Scan for the cell matching the given text and deliver its (X, Y) coordinate at center. 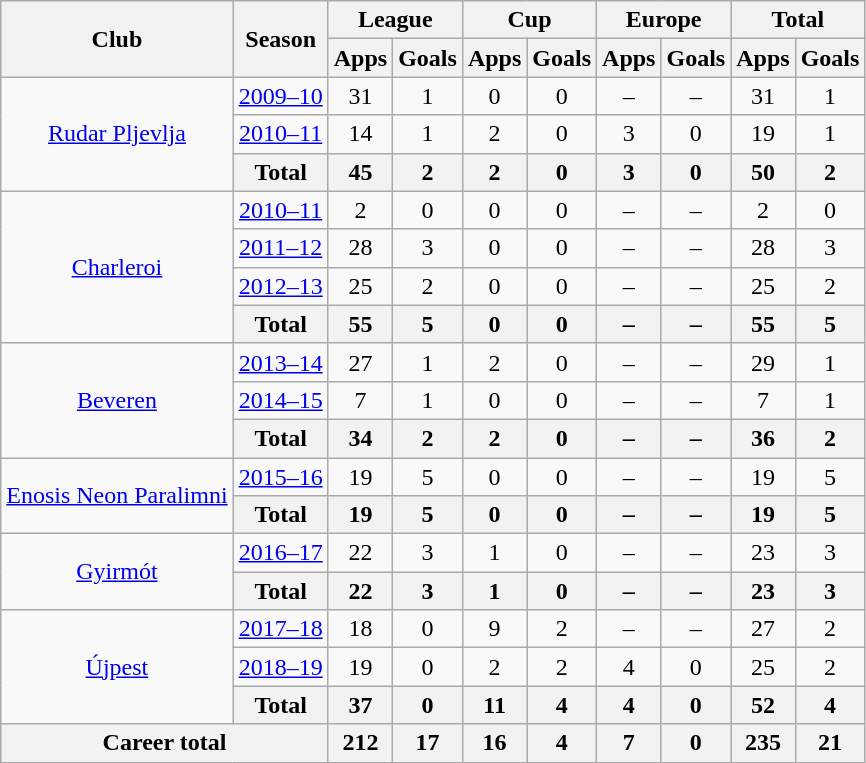
52 (763, 705)
2018–19 (280, 667)
212 (360, 743)
2015–16 (280, 477)
50 (763, 172)
18 (360, 629)
Europe (664, 20)
Újpest (117, 667)
2014–15 (280, 400)
2017–18 (280, 629)
45 (360, 172)
Charleroi (117, 267)
Gyirmót (117, 572)
235 (763, 743)
Club (117, 39)
Career total (164, 743)
League (395, 20)
36 (763, 438)
17 (428, 743)
Beveren (117, 400)
29 (763, 362)
14 (360, 134)
Season (280, 39)
Rudar Pljevlja (117, 134)
2011–12 (280, 248)
37 (360, 705)
9 (494, 629)
2013–14 (280, 362)
11 (494, 705)
2012–13 (280, 286)
2009–10 (280, 96)
16 (494, 743)
21 (830, 743)
34 (360, 438)
Enosis Neon Paralimni (117, 496)
2016–17 (280, 553)
Cup (529, 20)
